From the cell containing the given text, extract its center point as (x, y) coordinate. 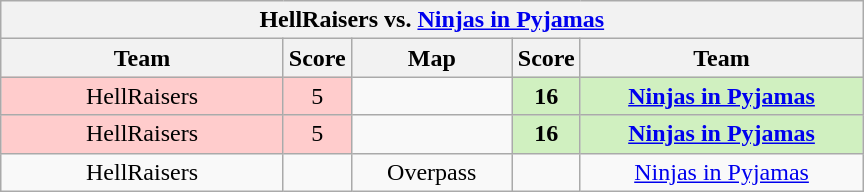
HellRaisers vs. Ninjas in Pyjamas (432, 20)
Map (432, 58)
Overpass (432, 172)
